Find where the given text appears and provide that cell's center as (X, Y) coordinate. 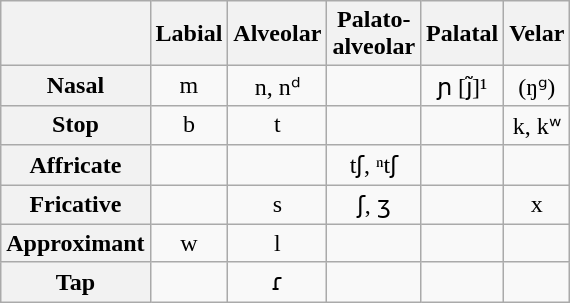
(ŋᵍ) (537, 86)
Labial (189, 34)
Approximant (76, 243)
w (189, 243)
Palatal (462, 34)
ɾ (278, 282)
Velar (537, 34)
Alveolar (278, 34)
tʃ, ⁿtʃ (374, 165)
Tap (76, 282)
Affricate (76, 165)
x (537, 204)
ʃ, ʒ (374, 204)
m (189, 86)
l (278, 243)
t (278, 125)
Nasal (76, 86)
ɲ [j̃]¹ (462, 86)
Palato-alveolar (374, 34)
n, nᵈ (278, 86)
Stop (76, 125)
Fricative (76, 204)
b (189, 125)
k, kʷ (537, 125)
s (278, 204)
